Extract the [x, y] coordinate from the center of the cell holding the provided text.  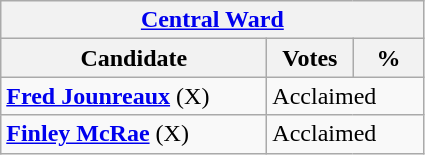
Votes [310, 58]
% [388, 58]
Central Ward [212, 20]
Candidate [134, 58]
Fred Jounreaux (X) [134, 96]
Finley McRae (X) [134, 134]
